Return the (X, Y) coordinate for the center point of the cell that contains the specified text.  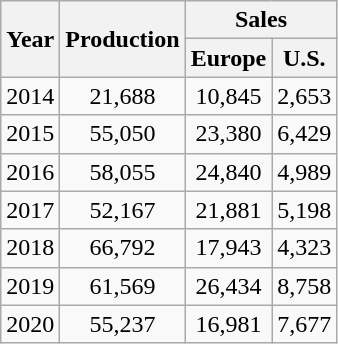
8,758 (304, 286)
23,380 (228, 134)
7,677 (304, 324)
Production (122, 39)
2014 (30, 96)
52,167 (122, 210)
Europe (228, 58)
55,050 (122, 134)
Year (30, 39)
55,237 (122, 324)
2017 (30, 210)
6,429 (304, 134)
5,198 (304, 210)
U.S. (304, 58)
4,323 (304, 248)
61,569 (122, 286)
21,881 (228, 210)
21,688 (122, 96)
2015 (30, 134)
10,845 (228, 96)
24,840 (228, 172)
16,981 (228, 324)
4,989 (304, 172)
17,943 (228, 248)
2016 (30, 172)
58,055 (122, 172)
2020 (30, 324)
2018 (30, 248)
Sales (261, 20)
26,434 (228, 286)
66,792 (122, 248)
2019 (30, 286)
2,653 (304, 96)
